Scan for the cell matching the given text and deliver its [X, Y] coordinate at center. 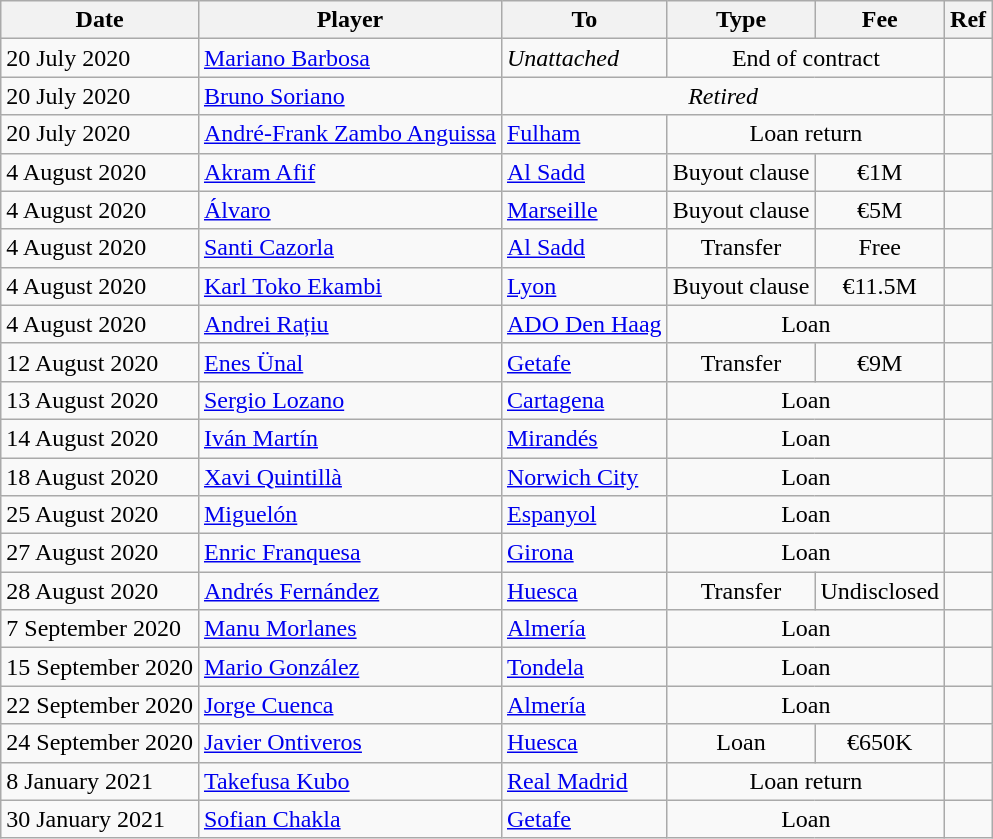
Undisclosed [880, 591]
Bruno Soriano [350, 96]
ADO Den Haag [584, 324]
€5M [880, 210]
Jorge Cuenca [350, 705]
Karl Toko Ekambi [350, 286]
Real Madrid [584, 781]
Miguelón [350, 515]
Manu Morlanes [350, 629]
25 August 2020 [100, 515]
Ref [968, 20]
Unattached [584, 58]
Fulham [584, 134]
Mario González [350, 667]
Iván Martín [350, 438]
€9M [880, 362]
14 August 2020 [100, 438]
Espanyol [584, 515]
8 January 2021 [100, 781]
Takefusa Kubo [350, 781]
12 August 2020 [100, 362]
Lyon [584, 286]
13 August 2020 [100, 400]
Sergio Lozano [350, 400]
Type [741, 20]
€1M [880, 172]
Álvaro [350, 210]
Andrei Rațiu [350, 324]
Marseille [584, 210]
Cartagena [584, 400]
15 September 2020 [100, 667]
Xavi Quintillà [350, 477]
Enric Franquesa [350, 553]
24 September 2020 [100, 743]
Norwich City [584, 477]
7 September 2020 [100, 629]
End of contract [806, 58]
Santi Cazorla [350, 248]
Player [350, 20]
18 August 2020 [100, 477]
Mirandés [584, 438]
30 January 2021 [100, 819]
22 September 2020 [100, 705]
Free [880, 248]
Retired [722, 96]
28 August 2020 [100, 591]
Tondela [584, 667]
Akram Afif [350, 172]
27 August 2020 [100, 553]
André-Frank Zambo Anguissa [350, 134]
Andrés Fernández [350, 591]
Sofian Chakla [350, 819]
Enes Ünal [350, 362]
Date [100, 20]
Fee [880, 20]
€11.5M [880, 286]
Javier Ontiveros [350, 743]
Girona [584, 553]
Mariano Barbosa [350, 58]
To [584, 20]
€650K [880, 743]
